Capture the cell that displays the provided text and extract its (X, Y) central coordinate. 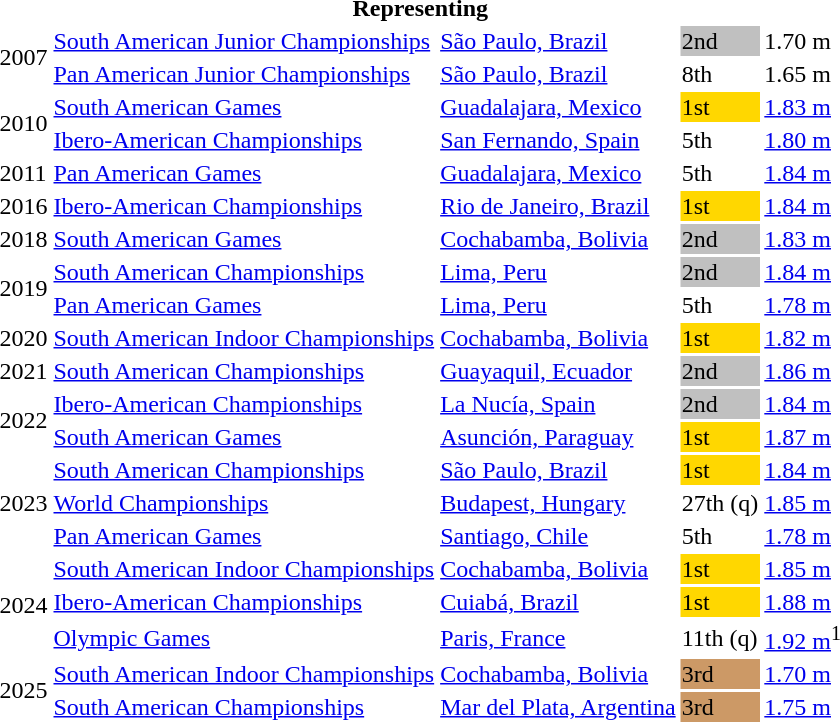
Paris, France (558, 638)
27th (q) (720, 503)
Guayaquil, Ecuador (558, 371)
Olympic Games (244, 638)
Pan American Junior Championships (244, 74)
Cuiabá, Brazil (558, 602)
World Championships (244, 503)
Asunción, Paraguay (558, 437)
South American Junior Championships (244, 41)
11th (q) (720, 638)
Mar del Plata, Argentina (558, 707)
Budapest, Hungary (558, 503)
8th (720, 74)
Rio de Janeiro, Brazil (558, 206)
Santiago, Chile (558, 536)
San Fernando, Spain (558, 140)
La Nucía, Spain (558, 404)
